Extract the [x, y] coordinate from the center of the cell holding the provided text.  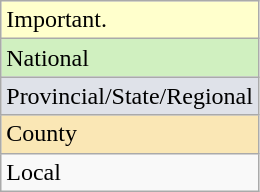
Important. [130, 20]
Provincial/State/Regional [130, 96]
County [130, 134]
National [130, 58]
Local [130, 172]
